Find where the given text appears and provide that cell's center as [x, y] coordinate. 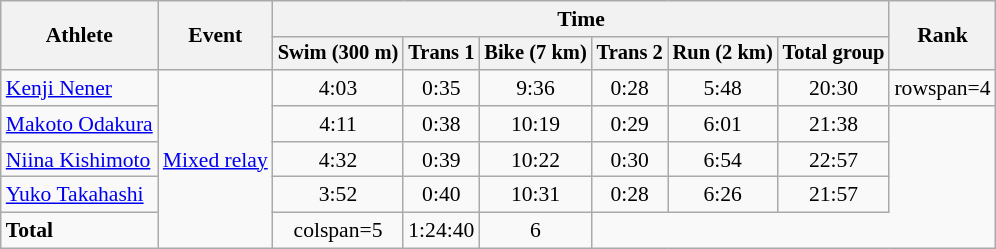
22:57 [834, 160]
0:38 [441, 124]
10:19 [535, 124]
Run (2 km) [723, 54]
Total [80, 231]
Trans 2 [630, 54]
Yuko Takahashi [80, 195]
Bike (7 km) [535, 54]
0:30 [630, 160]
Time [582, 19]
Rank [942, 36]
21:57 [834, 195]
0:40 [441, 195]
20:30 [834, 88]
3:52 [338, 195]
4:11 [338, 124]
rowspan=4 [942, 88]
0:35 [441, 88]
10:31 [535, 195]
Trans 1 [441, 54]
6:01 [723, 124]
1:24:40 [441, 231]
Makoto Odakura [80, 124]
21:38 [834, 124]
colspan=5 [338, 231]
10:22 [535, 160]
0:39 [441, 160]
6 [535, 231]
Kenji Nener [80, 88]
4:03 [338, 88]
Niina Kishimoto [80, 160]
6:54 [723, 160]
6:26 [723, 195]
5:48 [723, 88]
Athlete [80, 36]
9:36 [535, 88]
Event [216, 36]
Mixed relay [216, 159]
Total group [834, 54]
4:32 [338, 160]
Swim (300 m) [338, 54]
0:29 [630, 124]
